Extract the [X, Y] coordinate from the center of the cell holding the provided text.  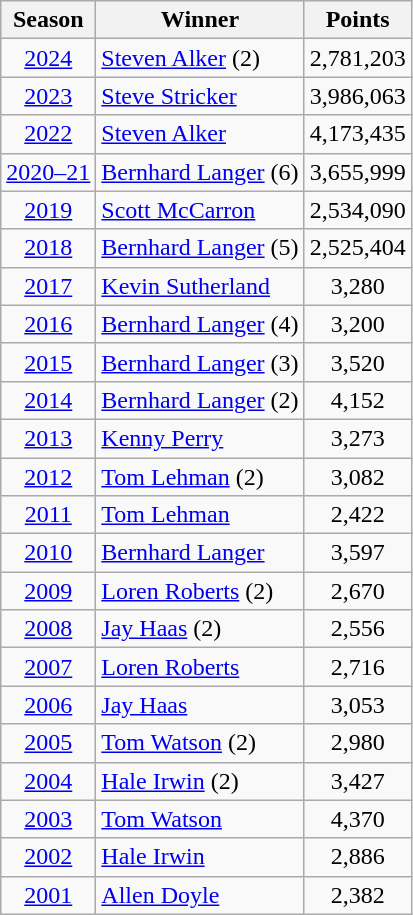
Tom Lehman (2) [200, 477]
2009 [48, 591]
2,980 [358, 743]
Tom Watson [200, 819]
Bernhard Langer (5) [200, 248]
3,655,999 [358, 172]
2018 [48, 248]
Scott McCarron [200, 210]
2020–21 [48, 172]
3,520 [358, 362]
3,427 [358, 781]
Bernhard Langer (4) [200, 324]
Kevin Sutherland [200, 286]
2,886 [358, 857]
2,525,404 [358, 248]
Tom Lehman [200, 515]
2017 [48, 286]
2,670 [358, 591]
Steven Alker (2) [200, 58]
Loren Roberts (2) [200, 591]
Jay Haas [200, 705]
4,152 [358, 400]
2022 [48, 134]
2006 [48, 705]
2011 [48, 515]
Season [48, 20]
2016 [48, 324]
2019 [48, 210]
3,280 [358, 286]
2015 [48, 362]
3,597 [358, 553]
2002 [48, 857]
2,382 [358, 895]
3,082 [358, 477]
2,781,203 [358, 58]
Steve Stricker [200, 96]
2014 [48, 400]
4,173,435 [358, 134]
Hale Irwin (2) [200, 781]
2005 [48, 743]
Bernhard Langer (2) [200, 400]
2,716 [358, 667]
3,273 [358, 438]
Winner [200, 20]
2012 [48, 477]
2024 [48, 58]
3,986,063 [358, 96]
Tom Watson (2) [200, 743]
2,422 [358, 515]
2008 [48, 629]
Bernhard Langer (3) [200, 362]
Jay Haas (2) [200, 629]
2,534,090 [358, 210]
2004 [48, 781]
Bernhard Langer [200, 553]
Loren Roberts [200, 667]
2010 [48, 553]
2001 [48, 895]
Kenny Perry [200, 438]
Steven Alker [200, 134]
2013 [48, 438]
Allen Doyle [200, 895]
Bernhard Langer (6) [200, 172]
3,053 [358, 705]
2023 [48, 96]
Points [358, 20]
2,556 [358, 629]
Hale Irwin [200, 857]
2003 [48, 819]
4,370 [358, 819]
3,200 [358, 324]
2007 [48, 667]
